Detect which cell encompasses the target text, then output its (x, y) center coordinate. 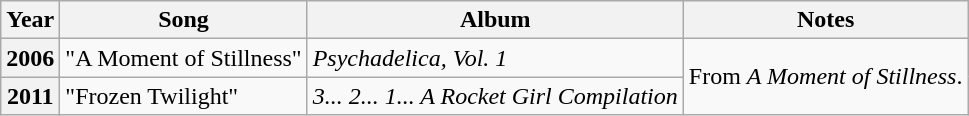
Psychadelica, Vol. 1 (495, 58)
Song (184, 20)
2011 (30, 96)
2006 (30, 58)
Notes (826, 20)
Year (30, 20)
3... 2... 1... A Rocket Girl Compilation (495, 96)
Album (495, 20)
"A Moment of Stillness" (184, 58)
"Frozen Twilight" (184, 96)
From A Moment of Stillness. (826, 77)
